Search for the cell housing the specified text and yield its [x, y] center coordinate. 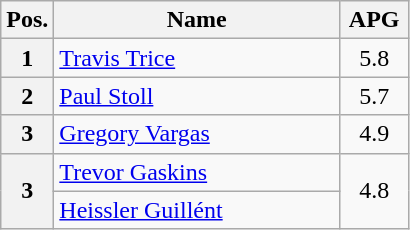
1 [28, 58]
4.8 [374, 191]
5.7 [374, 96]
Pos. [28, 20]
2 [28, 96]
Paul Stoll [197, 96]
5.8 [374, 58]
4.9 [374, 134]
APG [374, 20]
Heissler Guillént [197, 210]
Travis Trice [197, 58]
Trevor Gaskins [197, 172]
Name [197, 20]
Gregory Vargas [197, 134]
